Search for the cell housing the specified text and yield its [X, Y] center coordinate. 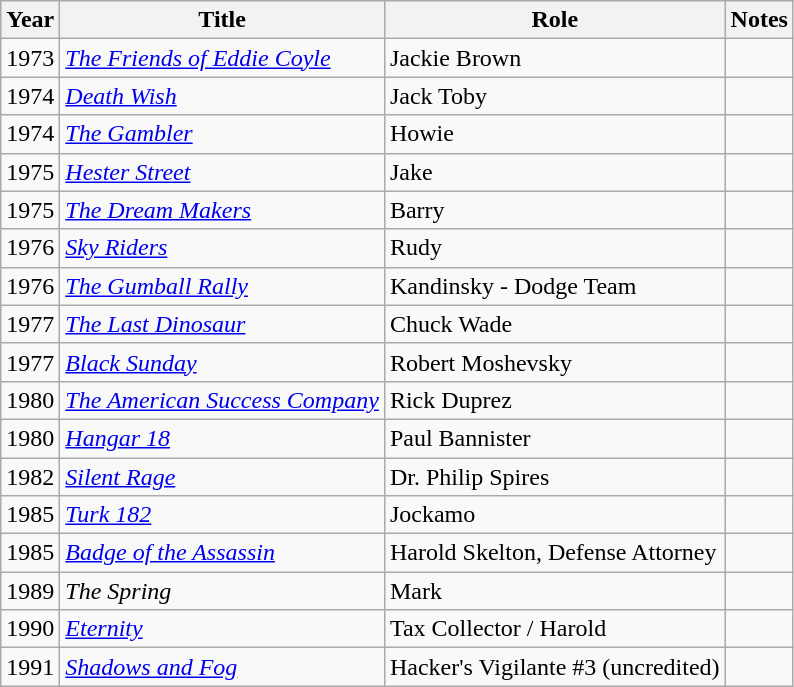
Jockamo [554, 515]
Paul Bannister [554, 438]
Jackie Brown [554, 58]
Kandinsky - Dodge Team [554, 286]
Robert Moshevsky [554, 362]
Eternity [222, 629]
Silent Rage [222, 477]
Mark [554, 591]
Barry [554, 210]
Rick Duprez [554, 400]
Title [222, 20]
Chuck Wade [554, 324]
Tax Collector / Harold [554, 629]
1973 [30, 58]
1982 [30, 477]
Year [30, 20]
Turk 182 [222, 515]
Harold Skelton, Defense Attorney [554, 553]
The Friends of Eddie Coyle [222, 58]
The Last Dinosaur [222, 324]
Jake [554, 172]
Dr. Philip Spires [554, 477]
Sky Riders [222, 248]
Hangar 18 [222, 438]
1991 [30, 667]
The Spring [222, 591]
The Gambler [222, 134]
1989 [30, 591]
The Dream Makers [222, 210]
Rudy [554, 248]
1990 [30, 629]
Notes [759, 20]
Black Sunday [222, 362]
Shadows and Fog [222, 667]
Hacker's Vigilante #3 (uncredited) [554, 667]
The American Success Company [222, 400]
Jack Toby [554, 96]
Badge of the Assassin [222, 553]
Howie [554, 134]
Death Wish [222, 96]
The Gumball Rally [222, 286]
Role [554, 20]
Hester Street [222, 172]
